From the cell containing the given text, extract its center point as [X, Y] coordinate. 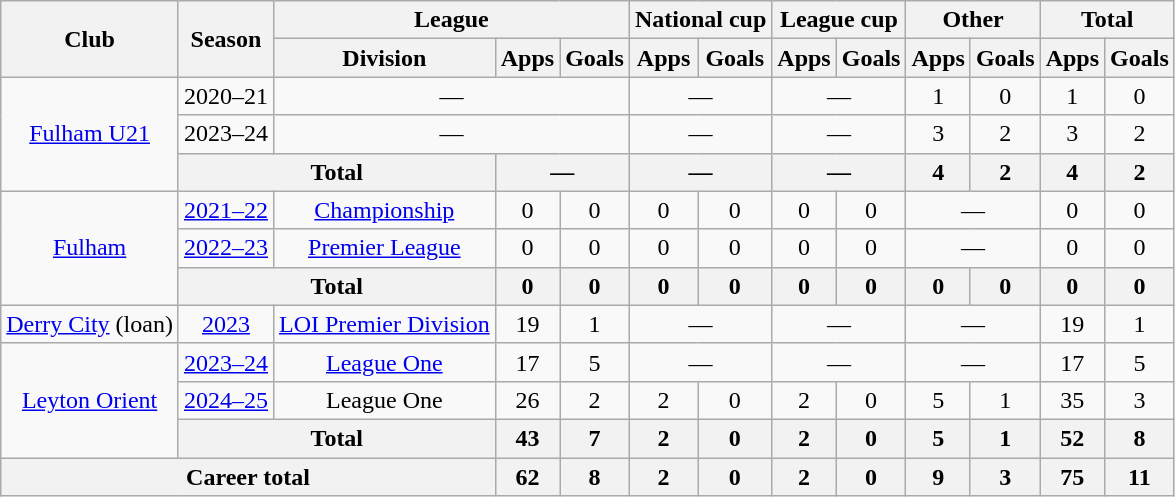
League [451, 20]
35 [1072, 400]
National cup [700, 20]
LOI Premier Division [384, 324]
Derry City (loan) [90, 324]
Fulham [90, 248]
Season [226, 39]
9 [938, 477]
Fulham U21 [90, 134]
2024–25 [226, 400]
52 [1072, 438]
Division [384, 58]
2021–22 [226, 210]
Premier League [384, 248]
43 [527, 438]
75 [1072, 477]
11 [1140, 477]
2023 [226, 324]
Other [973, 20]
League cup [839, 20]
Career total [248, 477]
7 [595, 438]
2022–23 [226, 248]
2020–21 [226, 96]
Championship [384, 210]
62 [527, 477]
Club [90, 39]
26 [527, 400]
Leyton Orient [90, 400]
